From the cell containing the given text, extract its center point as (X, Y) coordinate. 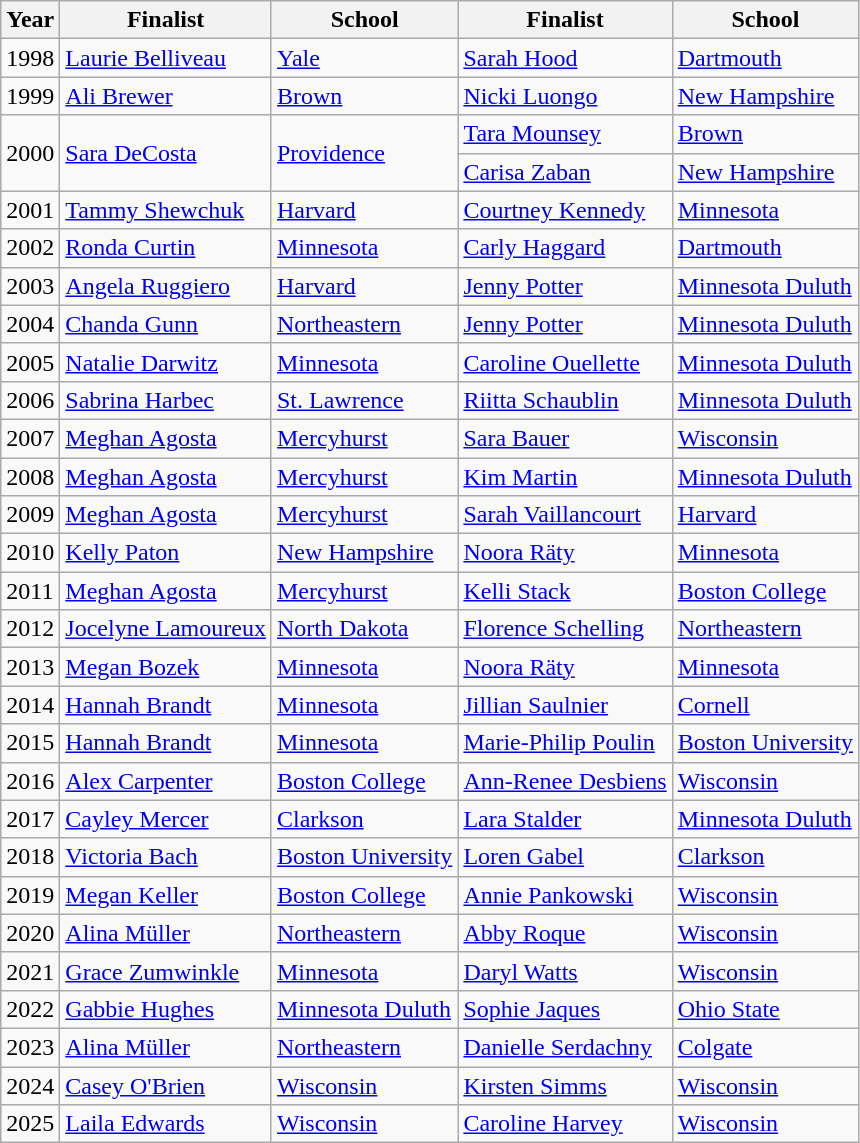
2023 (30, 1047)
2011 (30, 591)
2020 (30, 933)
2012 (30, 629)
Lara Stalder (565, 819)
Laila Edwards (166, 1124)
Casey O'Brien (166, 1085)
2025 (30, 1124)
Jocelyne Lamoureux (166, 629)
2017 (30, 819)
Abby Roque (565, 933)
Tammy Shewchuk (166, 210)
Annie Pankowski (565, 895)
2013 (30, 667)
Tara Mounsey (565, 134)
Danielle Serdachny (565, 1047)
Caroline Harvey (565, 1124)
Colgate (765, 1047)
Laurie Belliveau (166, 58)
Sara DeCosta (166, 153)
Ohio State (765, 1009)
2008 (30, 477)
Courtney Kennedy (565, 210)
1999 (30, 96)
Year (30, 20)
Kim Martin (565, 477)
Gabbie Hughes (166, 1009)
Megan Bozek (166, 667)
2010 (30, 553)
Angela Ruggiero (166, 286)
Grace Zumwinkle (166, 971)
Natalie Darwitz (166, 362)
Cayley Mercer (166, 819)
Sara Bauer (565, 438)
2001 (30, 210)
2014 (30, 705)
Ali Brewer (166, 96)
Providence (364, 153)
Ronda Curtin (166, 248)
Daryl Watts (565, 971)
Carisa Zaban (565, 172)
Florence Schelling (565, 629)
Megan Keller (166, 895)
2004 (30, 324)
Sabrina Harbec (166, 400)
2016 (30, 781)
2018 (30, 857)
2009 (30, 515)
Alex Carpenter (166, 781)
St. Lawrence (364, 400)
2007 (30, 438)
2003 (30, 286)
Sarah Vaillancourt (565, 515)
Sophie Jaques (565, 1009)
2019 (30, 895)
Kelli Stack (565, 591)
2005 (30, 362)
2002 (30, 248)
2006 (30, 400)
Carly Haggard (565, 248)
Caroline Ouellette (565, 362)
Victoria Bach (166, 857)
1998 (30, 58)
Sarah Hood (565, 58)
Kelly Paton (166, 553)
2015 (30, 743)
2000 (30, 153)
Nicki Luongo (565, 96)
North Dakota (364, 629)
Loren Gabel (565, 857)
Jillian Saulnier (565, 705)
2021 (30, 971)
Ann-Renee Desbiens (565, 781)
2024 (30, 1085)
Yale (364, 58)
Marie-Philip Poulin (565, 743)
Cornell (765, 705)
Kirsten Simms (565, 1085)
Chanda Gunn (166, 324)
2022 (30, 1009)
Riitta Schaublin (565, 400)
